Scan for the cell matching the given text and deliver its [x, y] coordinate at center. 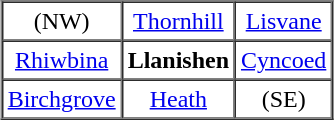
(NW) [62, 22]
Heath [178, 100]
Llanishen [178, 60]
(SE) [284, 100]
Cyncoed [284, 60]
Rhiwbina [62, 60]
Birchgrove [62, 100]
Lisvane [284, 22]
Thornhill [178, 22]
